Search for the cell housing the specified text and yield its (X, Y) center coordinate. 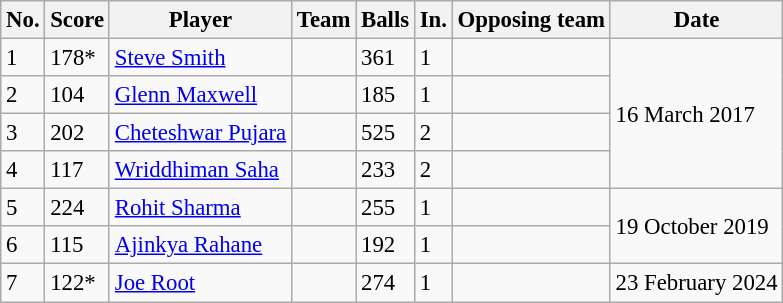
104 (78, 95)
185 (386, 95)
Ajinkya Rahane (200, 245)
233 (386, 170)
Balls (386, 20)
192 (386, 245)
Rohit Sharma (200, 208)
122* (78, 283)
361 (386, 58)
In. (433, 20)
178* (78, 58)
Joe Root (200, 283)
117 (78, 170)
Opposing team (531, 20)
274 (386, 283)
525 (386, 133)
5 (23, 208)
224 (78, 208)
Cheteshwar Pujara (200, 133)
Wriddhiman Saha (200, 170)
7 (23, 283)
19 October 2019 (696, 226)
No. (23, 20)
202 (78, 133)
16 March 2017 (696, 114)
Score (78, 20)
Glenn Maxwell (200, 95)
255 (386, 208)
4 (23, 170)
3 (23, 133)
Team (324, 20)
6 (23, 245)
Steve Smith (200, 58)
115 (78, 245)
Player (200, 20)
Date (696, 20)
23 February 2024 (696, 283)
